Find where the given text appears and provide that cell's center as (X, Y) coordinate. 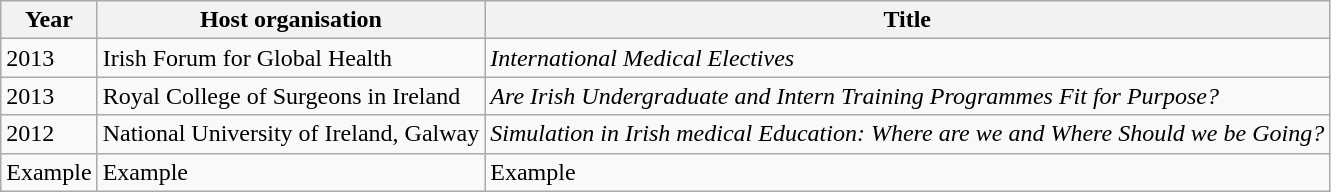
2012 (49, 134)
Host organisation (291, 20)
Title (908, 20)
Year (49, 20)
Royal College of Surgeons in Ireland (291, 96)
National University of Ireland, Galway (291, 134)
Irish Forum for Global Health (291, 58)
International Medical Electives (908, 58)
Simulation in Irish medical Education: Where are we and Where Should we be Going? (908, 134)
Are Irish Undergraduate and Intern Training Programmes Fit for Purpose? (908, 96)
